For the text-containing cell, return its midpoint in [x, y] coordinate format. 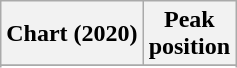
Chart (2020) [72, 34]
Peakposition [189, 34]
